Search for the cell housing the specified text and yield its [X, Y] center coordinate. 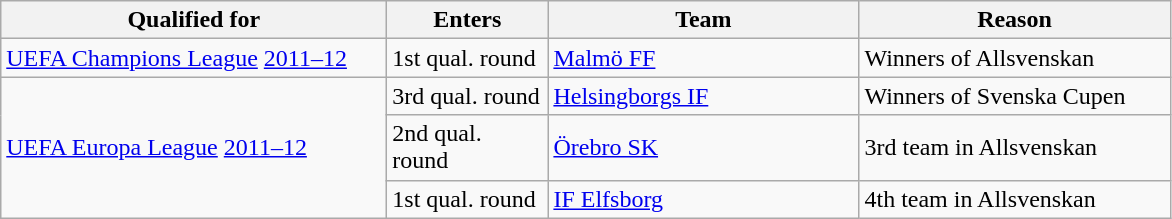
3rd team in Allsvenskan [1014, 148]
Reason [1014, 20]
Winners of Allsvenskan [1014, 58]
UEFA Champions League 2011–12 [194, 58]
Team [704, 20]
Malmö FF [704, 58]
Enters [468, 20]
2nd qual. round [468, 148]
Örebro SK [704, 148]
4th team in Allsvenskan [1014, 199]
IF Elfsborg [704, 199]
3rd qual. round [468, 96]
Winners of Svenska Cupen [1014, 96]
Helsingborgs IF [704, 96]
Qualified for [194, 20]
UEFA Europa League 2011–12 [194, 148]
